From the cell containing the given text, extract its center point as [X, Y] coordinate. 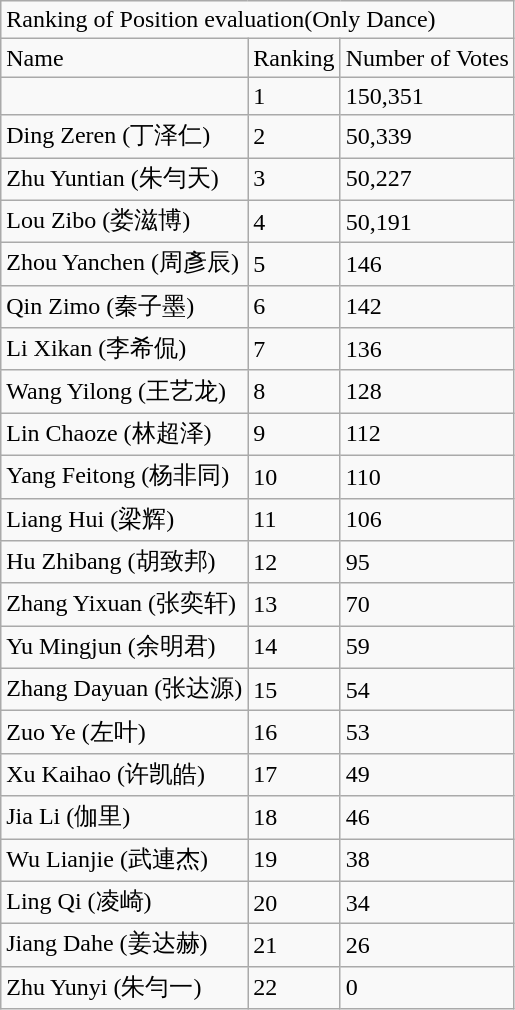
18 [294, 818]
3 [294, 180]
12 [294, 562]
59 [427, 648]
49 [427, 774]
13 [294, 604]
Li Xikan (李希侃) [124, 350]
Jiang Dahe (姜达赫) [124, 946]
53 [427, 732]
Wu Lianjie (武連杰) [124, 860]
Jia Li (伽里) [124, 818]
8 [294, 392]
Name [124, 58]
128 [427, 392]
Yang Feitong (杨非同) [124, 476]
Number of Votes [427, 58]
16 [294, 732]
150,351 [427, 96]
1 [294, 96]
Ranking of Position evaluation(Only Dance) [258, 20]
Hu Zhibang (胡致邦) [124, 562]
17 [294, 774]
142 [427, 306]
Zhu Yuntian (朱勻天) [124, 180]
Qin Zimo (秦子墨) [124, 306]
10 [294, 476]
54 [427, 690]
Zhang Dayuan (张达源) [124, 690]
Zhu Yunyi (朱勻一) [124, 988]
15 [294, 690]
Ding Zeren (丁泽仁) [124, 136]
Wang Yilong (王艺龙) [124, 392]
Zhang Yixuan (张奕轩) [124, 604]
Ranking [294, 58]
0 [427, 988]
146 [427, 264]
110 [427, 476]
14 [294, 648]
19 [294, 860]
106 [427, 520]
34 [427, 902]
95 [427, 562]
136 [427, 350]
26 [427, 946]
Zuo Ye (左叶) [124, 732]
7 [294, 350]
21 [294, 946]
11 [294, 520]
50,191 [427, 222]
9 [294, 434]
38 [427, 860]
Lou Zibo (娄滋博) [124, 222]
50,339 [427, 136]
112 [427, 434]
Liang Hui (梁辉) [124, 520]
Lin Chaoze (林超泽) [124, 434]
2 [294, 136]
70 [427, 604]
46 [427, 818]
Ling Qi (凌崎) [124, 902]
6 [294, 306]
5 [294, 264]
Zhou Yanchen (周彥辰) [124, 264]
Xu Kaihao (许凯皓) [124, 774]
4 [294, 222]
50,227 [427, 180]
Yu Mingjun (余明君) [124, 648]
20 [294, 902]
22 [294, 988]
